Find where the given text appears and provide that cell's center as (X, Y) coordinate. 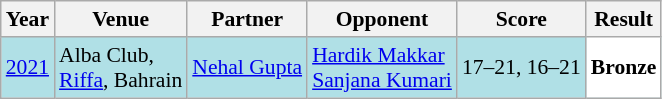
Venue (120, 19)
Hardik Makkar Sanjana Kumari (382, 68)
Bronze (624, 68)
Alba Club,Riffa, Bahrain (120, 68)
2021 (28, 68)
Opponent (382, 19)
17–21, 16–21 (522, 68)
Year (28, 19)
Score (522, 19)
Result (624, 19)
Nehal Gupta (247, 68)
Partner (247, 19)
